Pinpoint the cell where the given text exists, returning its [x, y] midpoint coordinate. 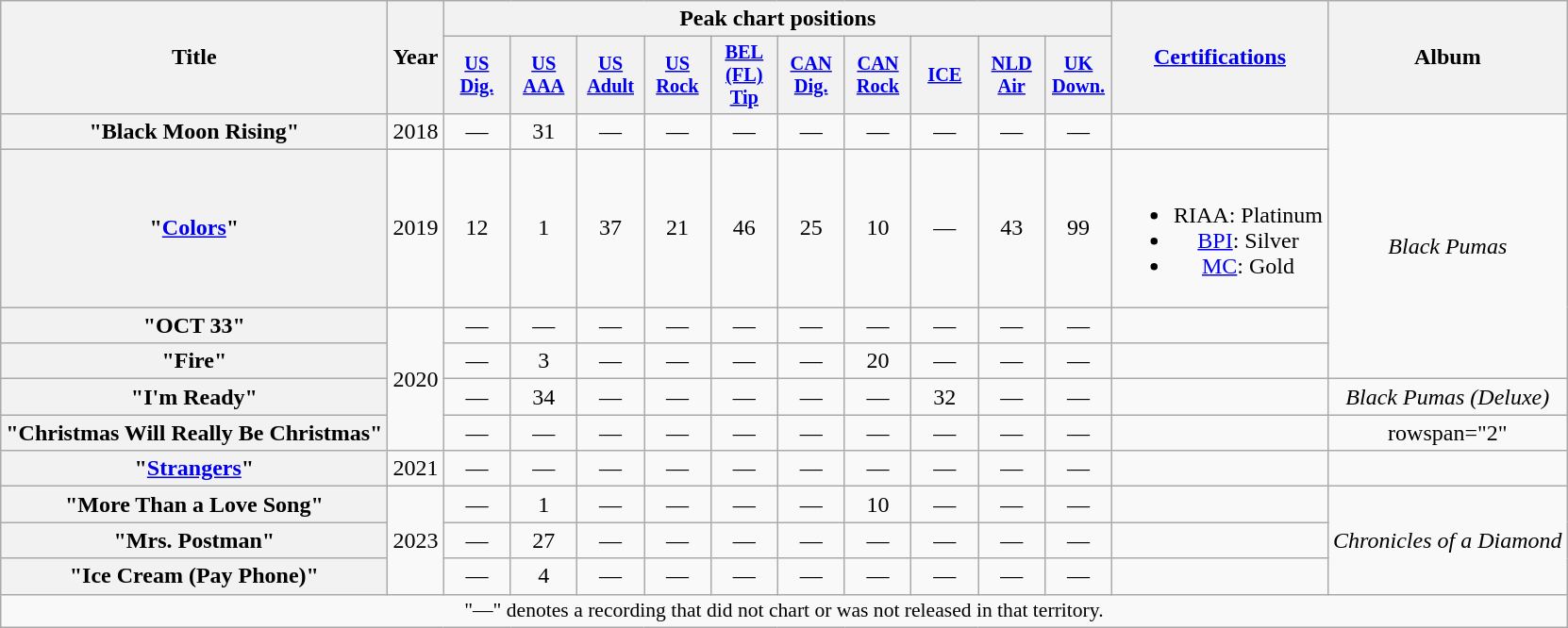
CANRock [877, 75]
4 [543, 576]
"Colors" [194, 228]
"Black Moon Rising" [194, 131]
Chronicles of a Diamond [1448, 540]
RIAA: PlatinumBPI: SilverMC: Gold [1219, 228]
Album [1448, 58]
Peak chart positions [777, 19]
2021 [415, 469]
"Ice Cream (Pay Phone)" [194, 576]
20 [877, 361]
32 [945, 397]
Year [415, 58]
"Strangers" [194, 469]
27 [543, 540]
25 [811, 228]
USDig. [477, 75]
"More Than a Love Song" [194, 504]
"—" denotes a recording that did not chart or was not released in that territory. [784, 611]
2023 [415, 540]
ICE [945, 75]
Title [194, 58]
43 [1011, 228]
2020 [415, 379]
"OCT 33" [194, 325]
Black Pumas [1448, 245]
NLDAir [1011, 75]
"Mrs. Postman" [194, 540]
12 [477, 228]
USAdult [611, 75]
"Fire" [194, 361]
"Christmas Will Really Be Christmas" [194, 433]
2018 [415, 131]
21 [677, 228]
31 [543, 131]
"I'm Ready" [194, 397]
BEL(FL)Tip [743, 75]
37 [611, 228]
2019 [415, 228]
99 [1079, 228]
UKDown. [1079, 75]
USAAA [543, 75]
46 [743, 228]
3 [543, 361]
CANDig. [811, 75]
USRock [677, 75]
Black Pumas (Deluxe) [1448, 397]
34 [543, 397]
Certifications [1219, 58]
rowspan="2" [1448, 433]
